Provide the (X, Y) coordinate of the cell's center where the given text is located.  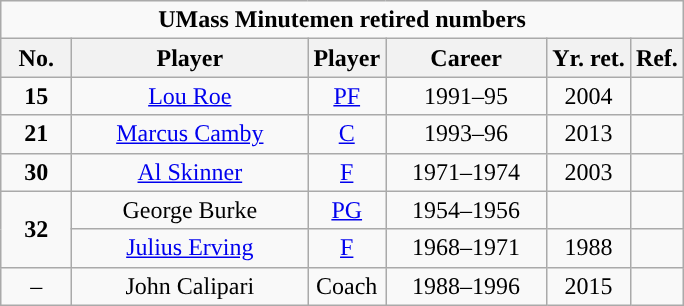
2003 (589, 172)
1991–95 (466, 96)
2015 (589, 286)
1971–1974 (466, 172)
1954–1956 (466, 210)
C (347, 134)
Lou Roe (190, 96)
Marcus Camby (190, 134)
1988 (589, 248)
UMass Minutemen retired numbers (342, 20)
32 (36, 229)
1988–1996 (466, 286)
Yr. ret. (589, 58)
15 (36, 96)
2013 (589, 134)
2004 (589, 96)
1968–1971 (466, 248)
21 (36, 134)
Ref. (656, 58)
John Calipari (190, 286)
No. (36, 58)
George Burke (190, 210)
– (36, 286)
Career (466, 58)
Al Skinner (190, 172)
PF (347, 96)
Julius Erving (190, 248)
1993–96 (466, 134)
Coach (347, 286)
PG (347, 210)
30 (36, 172)
